Find where the given text appears and provide that cell's center as [X, Y] coordinate. 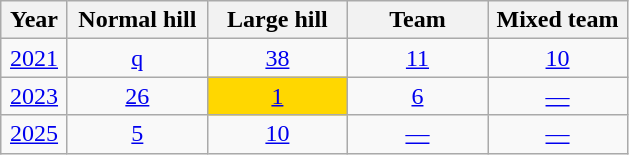
Mixed team [558, 20]
6 [417, 96]
Large hill [277, 20]
2025 [34, 134]
Normal hill [137, 20]
11 [417, 58]
26 [137, 96]
Team [417, 20]
5 [137, 134]
1 [277, 96]
Year [34, 20]
2023 [34, 96]
q [137, 58]
2021 [34, 58]
38 [277, 58]
